Find where the given text appears and provide that cell's center as [X, Y] coordinate. 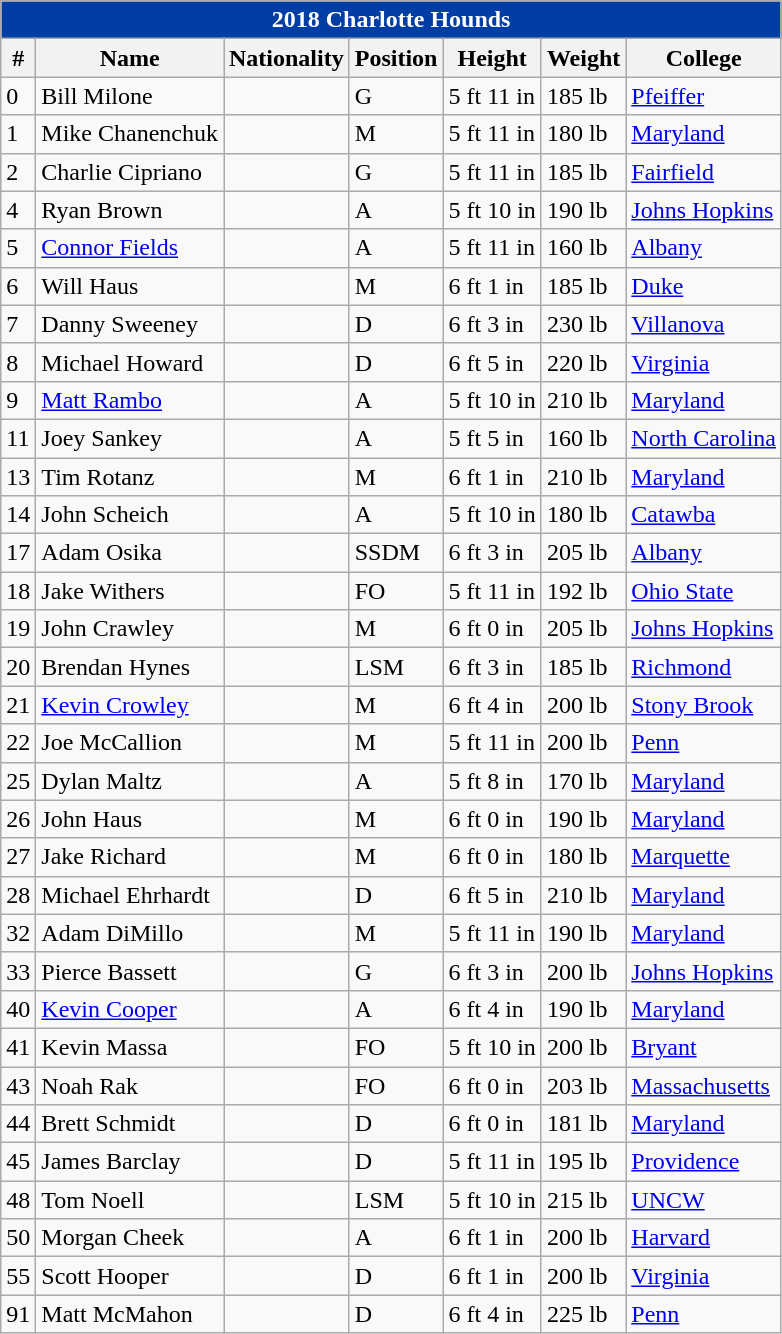
7 [18, 324]
215 lb [583, 1200]
Name [130, 58]
9 [18, 400]
Connor Fields [130, 248]
# [18, 58]
Duke [704, 286]
Kevin Crowley [130, 705]
Kevin Cooper [130, 1009]
44 [18, 1124]
UNCW [704, 1200]
28 [18, 895]
Villanova [704, 324]
Fairfield [704, 172]
Kevin Massa [130, 1047]
Charlie Cipriano [130, 172]
Adam Osika [130, 553]
Massachusetts [704, 1085]
Michael Howard [130, 362]
6 [18, 286]
Ohio State [704, 591]
Will Haus [130, 286]
40 [18, 1009]
25 [18, 781]
181 lb [583, 1124]
Marquette [704, 857]
Richmond [704, 667]
20 [18, 667]
17 [18, 553]
91 [18, 1314]
SSDM [396, 553]
Michael Ehrhardt [130, 895]
2 [18, 172]
Bill Milone [130, 96]
Tim Rotanz [130, 477]
43 [18, 1085]
Tom Noell [130, 1200]
50 [18, 1238]
203 lb [583, 1085]
Pierce Bassett [130, 971]
225 lb [583, 1314]
Scott Hooper [130, 1276]
John Scheich [130, 515]
Bryant [704, 1047]
1 [18, 134]
Matt Rambo [130, 400]
55 [18, 1276]
Jake Richard [130, 857]
Brendan Hynes [130, 667]
Weight [583, 58]
Stony Brook [704, 705]
48 [18, 1200]
19 [18, 629]
26 [18, 819]
Noah Rak [130, 1085]
Jake Withers [130, 591]
5 [18, 248]
33 [18, 971]
27 [18, 857]
21 [18, 705]
5 ft 8 in [492, 781]
Joey Sankey [130, 438]
195 lb [583, 1162]
5 ft 5 in [492, 438]
13 [18, 477]
4 [18, 210]
220 lb [583, 362]
Height [492, 58]
192 lb [583, 591]
Harvard [704, 1238]
Mike Chanenchuk [130, 134]
John Haus [130, 819]
14 [18, 515]
Danny Sweeney [130, 324]
Dylan Maltz [130, 781]
230 lb [583, 324]
22 [18, 743]
Nationality [287, 58]
College [704, 58]
Adam DiMillo [130, 933]
Position [396, 58]
18 [18, 591]
32 [18, 933]
0 [18, 96]
Brett Schmidt [130, 1124]
8 [18, 362]
James Barclay [130, 1162]
Pfeiffer [704, 96]
41 [18, 1047]
2018 Charlotte Hounds [392, 20]
Ryan Brown [130, 210]
Providence [704, 1162]
John Crawley [130, 629]
170 lb [583, 781]
45 [18, 1162]
Matt McMahon [130, 1314]
Catawba [704, 515]
Joe McCallion [130, 743]
Morgan Cheek [130, 1238]
North Carolina [704, 438]
11 [18, 438]
